Detect which cell encompasses the target text, then output its [X, Y] center coordinate. 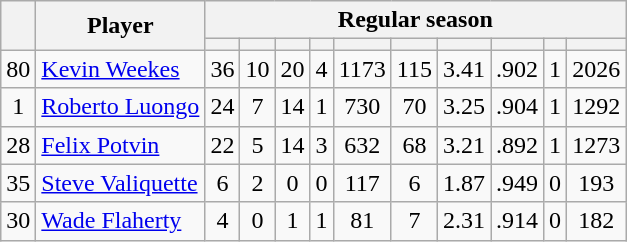
Roberto Luongo [120, 107]
3.41 [464, 69]
1.87 [464, 183]
3 [322, 145]
632 [362, 145]
2.31 [464, 221]
22 [222, 145]
1173 [362, 69]
20 [292, 69]
.914 [518, 221]
730 [362, 107]
Wade Flaherty [120, 221]
3.21 [464, 145]
115 [414, 69]
28 [18, 145]
Kevin Weekes [120, 69]
2026 [596, 69]
Steve Valiquette [120, 183]
.904 [518, 107]
3.25 [464, 107]
.892 [518, 145]
1273 [596, 145]
81 [362, 221]
10 [258, 69]
117 [362, 183]
35 [18, 183]
5 [258, 145]
1292 [596, 107]
193 [596, 183]
Regular season [416, 20]
Felix Potvin [120, 145]
Player [120, 26]
30 [18, 221]
182 [596, 221]
80 [18, 69]
70 [414, 107]
68 [414, 145]
24 [222, 107]
2 [258, 183]
.902 [518, 69]
.949 [518, 183]
36 [222, 69]
